Detect which cell encompasses the target text, then output its [x, y] center coordinate. 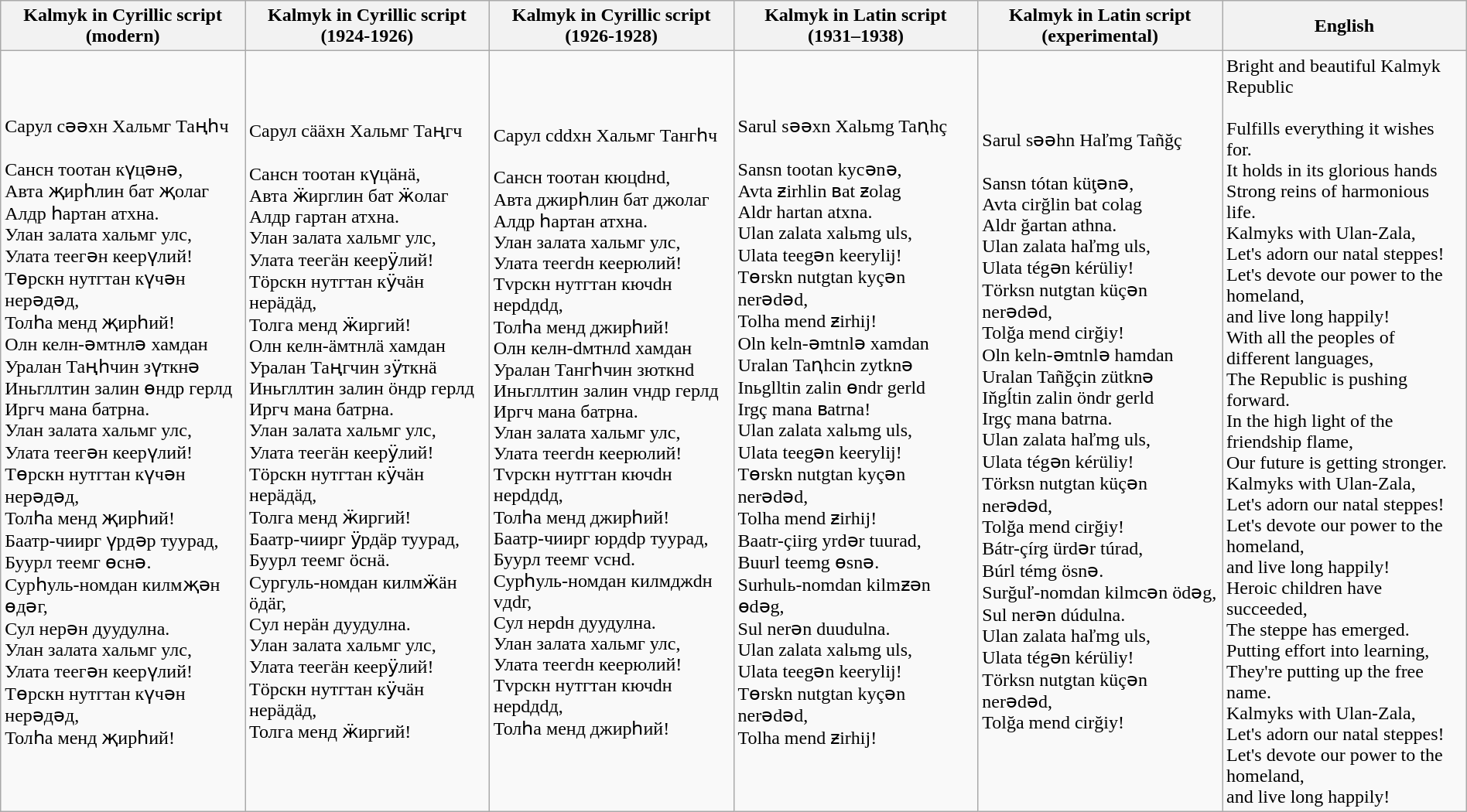
Kalmyk in Cyrillic script (modern) [123, 26]
Kalmyk in Cyrillic script (1926-1928) [611, 26]
Kalmyk in Cyrillic script (1924-1926) [367, 26]
English [1345, 26]
Kalmyk in Latin script (experimental) [1100, 26]
Kalmyk in Latin script (1931–1938) [856, 26]
